Scan for the cell matching the given text and deliver its (x, y) coordinate at center. 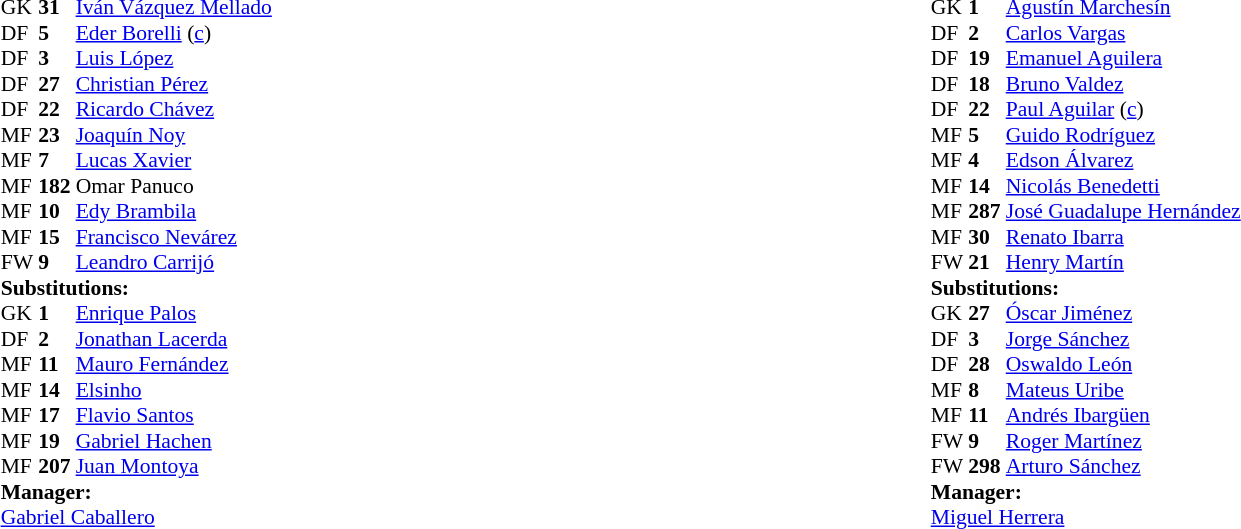
15 (57, 237)
17 (57, 415)
10 (57, 211)
298 (987, 467)
José Guadalupe Hernández (1124, 211)
Óscar Jiménez (1124, 313)
18 (987, 84)
1 (57, 313)
Arturo Sánchez (1124, 467)
28 (987, 365)
207 (57, 467)
Renato Ibarra (1124, 237)
Omar Panuco (174, 186)
Christian Pérez (174, 84)
Jorge Sánchez (1124, 339)
Henry Martín (1124, 263)
Paul Aguilar (c) (1124, 109)
30 (987, 237)
Elsinho (174, 390)
Guido Rodríguez (1124, 135)
23 (57, 135)
Oswaldo León (1124, 365)
7 (57, 161)
Bruno Valdez (1124, 84)
182 (57, 186)
21 (987, 263)
Juan Montoya (174, 467)
Mauro Fernández (174, 365)
Ricardo Chávez (174, 109)
Leandro Carrijó (174, 263)
Roger Martínez (1124, 441)
287 (987, 211)
Joaquín Noy (174, 135)
Jonathan Lacerda (174, 339)
Nicolás Benedetti (1124, 186)
Gabriel Hachen (174, 441)
Luis López (174, 59)
Carlos Vargas (1124, 33)
Edson Álvarez (1124, 161)
Emanuel Aguilera (1124, 59)
Edy Brambila (174, 211)
Francisco Nevárez (174, 237)
Lucas Xavier (174, 161)
Enrique Palos (174, 313)
Mateus Uribe (1124, 390)
Eder Borelli (c) (174, 33)
4 (987, 161)
Andrés Ibargüen (1124, 415)
8 (987, 390)
Flavio Santos (174, 415)
